Provide the [X, Y] coordinate of the cell's center where the given text is located.  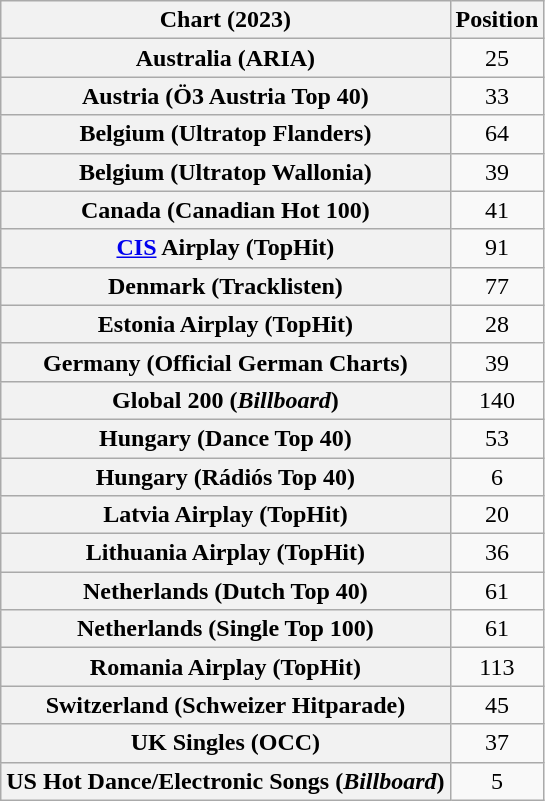
Lithuania Airplay (TopHit) [226, 553]
25 [497, 58]
5 [497, 781]
Hungary (Rádiós Top 40) [226, 477]
77 [497, 286]
Hungary (Dance Top 40) [226, 438]
Australia (ARIA) [226, 58]
UK Singles (OCC) [226, 743]
28 [497, 324]
36 [497, 553]
Belgium (Ultratop Flanders) [226, 134]
64 [497, 134]
CIS Airplay (TopHit) [226, 248]
Chart (2023) [226, 20]
53 [497, 438]
41 [497, 210]
Netherlands (Single Top 100) [226, 629]
Germany (Official German Charts) [226, 362]
Romania Airplay (TopHit) [226, 667]
113 [497, 667]
Denmark (Tracklisten) [226, 286]
Canada (Canadian Hot 100) [226, 210]
91 [497, 248]
Global 200 (Billboard) [226, 400]
Latvia Airplay (TopHit) [226, 515]
20 [497, 515]
45 [497, 705]
37 [497, 743]
Estonia Airplay (TopHit) [226, 324]
140 [497, 400]
Position [497, 20]
Netherlands (Dutch Top 40) [226, 591]
33 [497, 96]
Belgium (Ultratop Wallonia) [226, 172]
6 [497, 477]
US Hot Dance/Electronic Songs (Billboard) [226, 781]
Austria (Ö3 Austria Top 40) [226, 96]
Switzerland (Schweizer Hitparade) [226, 705]
